Search for the cell housing the specified text and yield its [x, y] center coordinate. 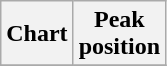
Peakposition [119, 34]
Chart [37, 34]
